Detect which cell encompasses the target text, then output its (x, y) center coordinate. 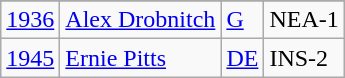
1945 (30, 58)
Ernie Pitts (140, 58)
G (242, 20)
NEA-1 (304, 20)
Alex Drobnitch (140, 20)
INS-2 (304, 58)
DE (242, 58)
1936 (30, 20)
